Determine the (X, Y) coordinate at the center of the cell enclosing the given text.  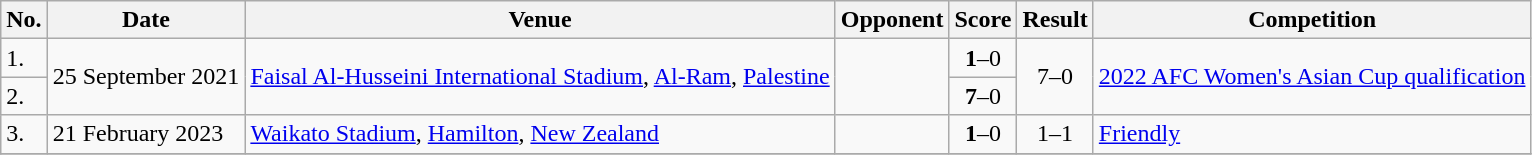
Date (146, 20)
25 September 2021 (146, 77)
Score (983, 20)
2022 AFC Women's Asian Cup qualification (1312, 77)
21 February 2023 (146, 134)
No. (24, 20)
Waikato Stadium, Hamilton, New Zealand (540, 134)
Competition (1312, 20)
Result (1055, 20)
1–1 (1055, 134)
1. (24, 58)
Opponent (892, 20)
2. (24, 96)
3. (24, 134)
Friendly (1312, 134)
Venue (540, 20)
Faisal Al-Husseini International Stadium, Al-Ram, Palestine (540, 77)
